Return [x, y] of the center of cell containing provided text 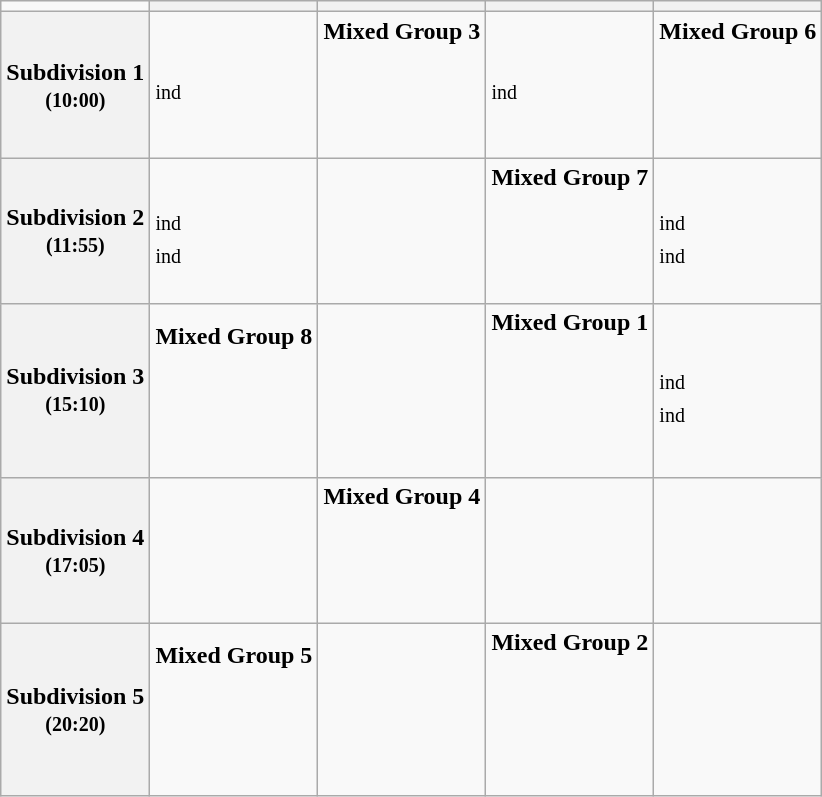
Mixed Group 6 [738, 85]
Subdivision 5(20:20) [76, 710]
Mixed Group 5 [234, 710]
Subdivision 3(15:10) [76, 390]
Mixed Group 8 [234, 390]
Mixed Group 7 [570, 231]
Subdivision 2(11:55) [76, 231]
Mixed Group 2 [570, 710]
Mixed Group 4 [402, 550]
Mixed Group 1 [570, 390]
Subdivision 4(17:05) [76, 550]
Mixed Group 3 [402, 85]
Subdivision 1(10:00) [76, 85]
